Capture the cell that displays the provided text and extract its (X, Y) central coordinate. 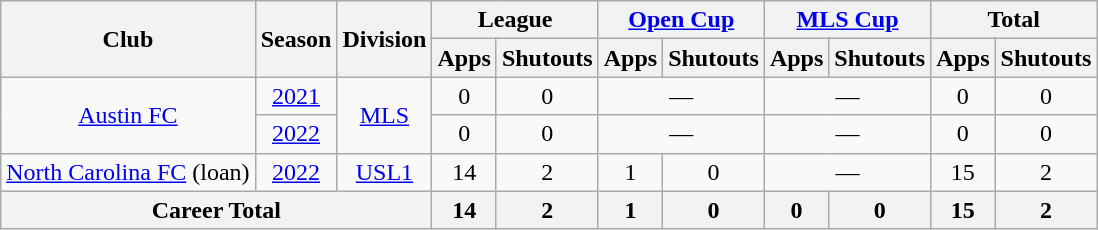
Division (384, 39)
Total (1014, 20)
MLS (384, 115)
Season (296, 39)
2021 (296, 96)
USL1 (384, 172)
MLS Cup (847, 20)
League (515, 20)
Austin FC (128, 115)
Open Cup (681, 20)
North Carolina FC (loan) (128, 172)
Club (128, 39)
Career Total (216, 210)
